Scan for the cell matching the given text and deliver its (X, Y) coordinate at center. 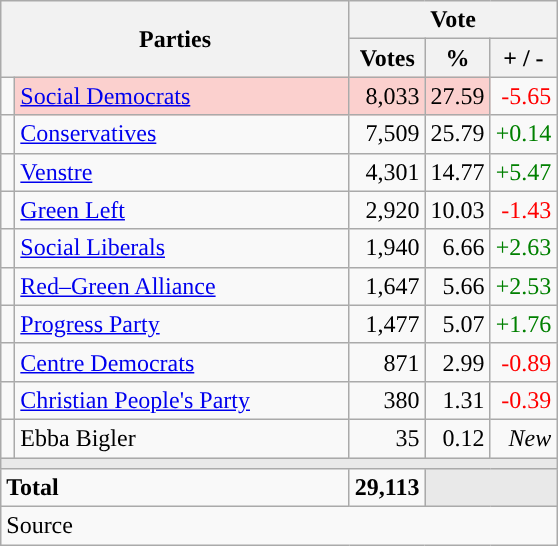
Total (176, 488)
Green Left (182, 210)
Social Liberals (182, 248)
-5.65 (524, 96)
+ / - (524, 58)
+2.53 (524, 286)
+5.47 (524, 172)
Progress Party (182, 324)
14.77 (458, 172)
0.12 (458, 438)
2,920 (387, 210)
Ebba Bigler (182, 438)
10.03 (458, 210)
380 (387, 400)
-1.43 (524, 210)
1.31 (458, 400)
1,940 (387, 248)
35 (387, 438)
5.66 (458, 286)
25.79 (458, 134)
7,509 (387, 134)
Parties (176, 39)
+2.63 (524, 248)
1,647 (387, 286)
Christian People's Party (182, 400)
29,113 (387, 488)
Centre Democrats (182, 362)
Venstre (182, 172)
+1.76 (524, 324)
Conservatives (182, 134)
Source (279, 526)
Social Democrats (182, 96)
-0.89 (524, 362)
6.66 (458, 248)
8,033 (387, 96)
% (458, 58)
-0.39 (524, 400)
4,301 (387, 172)
1,477 (387, 324)
Votes (387, 58)
New (524, 438)
+0.14 (524, 134)
871 (387, 362)
Red–Green Alliance (182, 286)
5.07 (458, 324)
27.59 (458, 96)
Vote (452, 20)
2.99 (458, 362)
